Determine the (X, Y) coordinate at the center of the cell enclosing the given text.  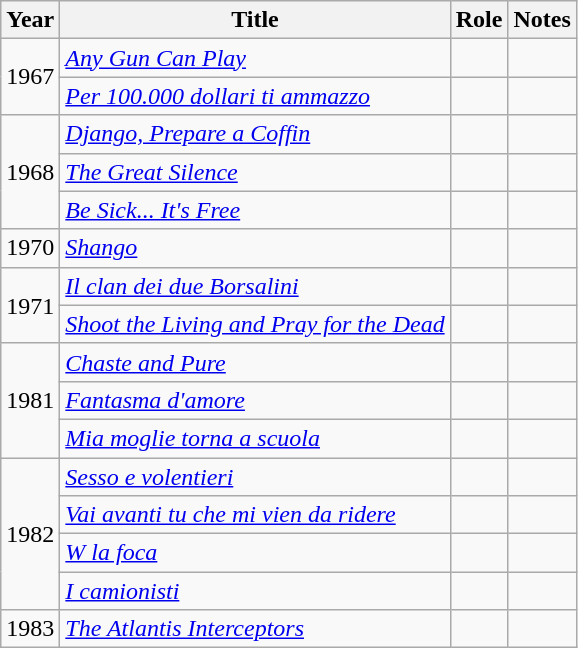
Title (255, 20)
1970 (30, 248)
Mia moglie torna a scuola (255, 438)
Any Gun Can Play (255, 58)
Per 100.000 dollari ti ammazzo (255, 96)
1971 (30, 305)
1983 (30, 629)
Year (30, 20)
1982 (30, 534)
The Great Silence (255, 172)
W la foca (255, 553)
1981 (30, 400)
The Atlantis Interceptors (255, 629)
Shoot the Living and Pray for the Dead (255, 324)
Shango (255, 248)
Vai avanti tu che mi vien da ridere (255, 515)
Django, Prepare a Coffin (255, 134)
I camionisti (255, 591)
Chaste and Pure (255, 362)
1967 (30, 77)
Il clan dei due Borsalini (255, 286)
Sesso e volentieri (255, 477)
Be Sick... It's Free (255, 210)
1968 (30, 172)
Role (479, 20)
Fantasma d'amore (255, 400)
Notes (542, 20)
